Output the (X, Y) coordinate of the center of the cell containing the given text.  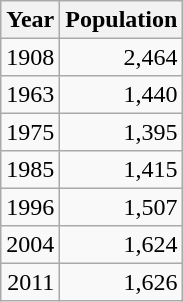
1,507 (122, 206)
1975 (30, 132)
1,395 (122, 132)
1,440 (122, 94)
1908 (30, 56)
Population (122, 20)
2004 (30, 244)
2,464 (122, 56)
Year (30, 20)
1,626 (122, 282)
1985 (30, 170)
2011 (30, 282)
1,415 (122, 170)
1963 (30, 94)
1,624 (122, 244)
1996 (30, 206)
